Extract the [x, y] coordinate from the center of the cell holding the provided text.  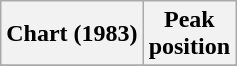
Peakposition [189, 34]
Chart (1983) [72, 34]
